Capture the cell that displays the provided text and extract its (x, y) central coordinate. 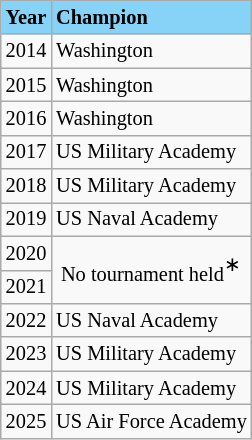
2024 (26, 388)
2022 (26, 320)
No tournament held∗ (152, 270)
2019 (26, 219)
2025 (26, 421)
Champion (152, 17)
2021 (26, 287)
2016 (26, 118)
Year (26, 17)
2020 (26, 253)
2023 (26, 354)
2018 (26, 186)
US Air Force Academy (152, 421)
2015 (26, 85)
2014 (26, 51)
2017 (26, 152)
